Search for the cell housing the specified text and yield its [X, Y] center coordinate. 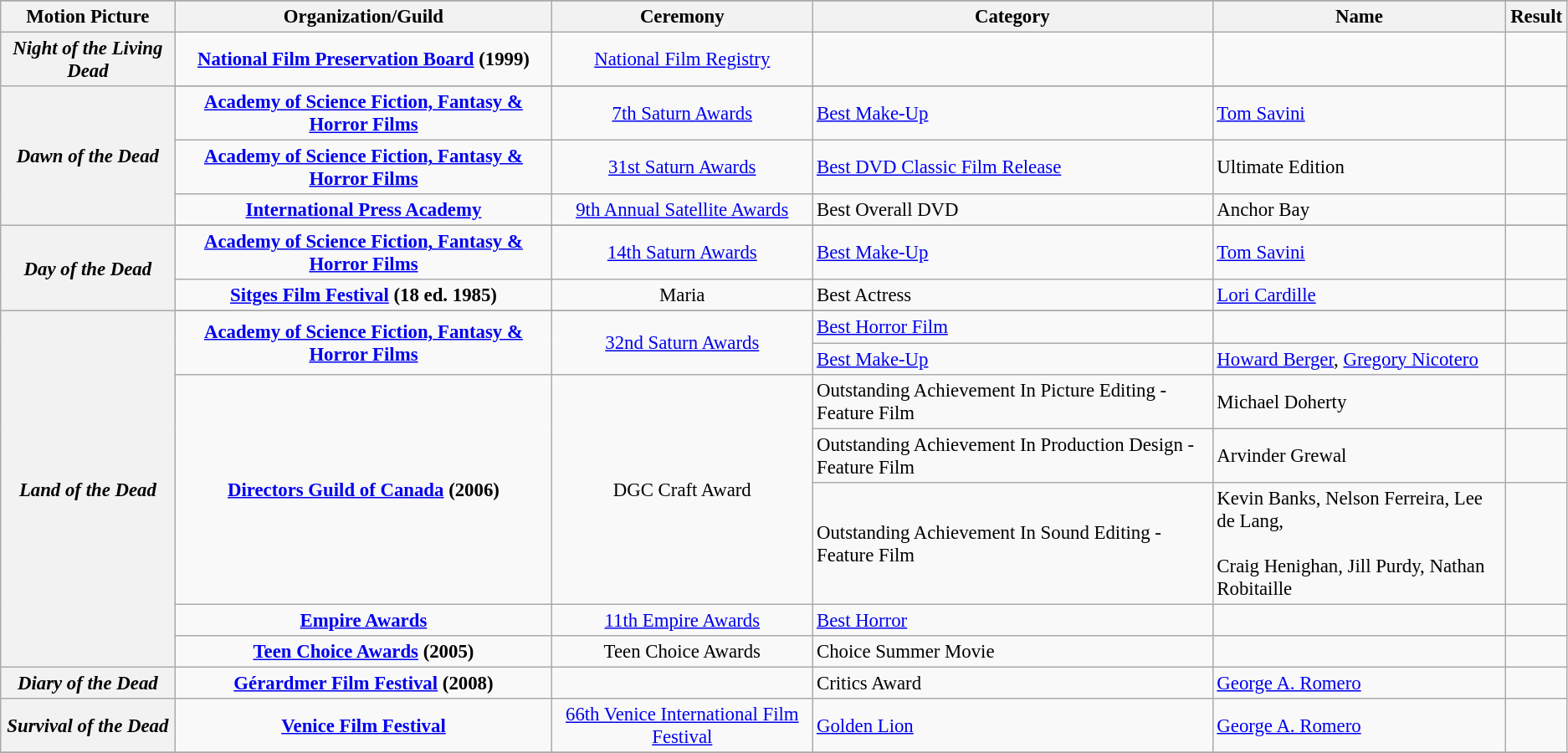
Teen Choice Awards (2005) [363, 652]
National Film Preservation Board (1999) [363, 60]
Survival of the Dead [88, 726]
31st Saturn Awards [683, 167]
Empire Awards [363, 620]
DGC Craft Award [683, 489]
Arvinder Grewal [1359, 455]
International Press Academy [363, 210]
14th Saturn Awards [683, 253]
Directors Guild of Canada (2006) [363, 489]
Maria [683, 295]
7th Saturn Awards [683, 114]
Anchor Bay [1359, 210]
Best Actress [1012, 295]
Choice Summer Movie [1012, 652]
Michael Doherty [1359, 402]
National Film Registry [683, 60]
Land of the Dead [88, 489]
Kevin Banks, Nelson Ferreira, Lee de Lang,Craig Henighan, Jill Purdy, Nathan Robitaille [1359, 543]
9th Annual Satellite Awards [683, 210]
Venice Film Festival [363, 726]
Result [1536, 17]
Dawn of the Dead [88, 156]
Critics Award [1012, 683]
Day of the Dead [88, 269]
Outstanding Achievement In Sound Editing - Feature Film [1012, 543]
Ceremony [683, 17]
Teen Choice Awards [683, 652]
Outstanding Achievement In Production Design - Feature Film [1012, 455]
Organization/Guild [363, 17]
32nd Saturn Awards [683, 343]
Best Overall DVD [1012, 210]
Golden Lion [1012, 726]
Motion Picture [88, 17]
Name [1359, 17]
Lori Cardille [1359, 295]
Sitges Film Festival (18 ed. 1985) [363, 295]
Best Horror [1012, 620]
Howard Berger, Gregory Nicotero [1359, 359]
66th Venice International Film Festival [683, 726]
Category [1012, 17]
Best DVD Classic Film Release [1012, 167]
Outstanding Achievement In Picture Editing - Feature Film [1012, 402]
11th Empire Awards [683, 620]
Best Horror Film [1012, 327]
Diary of the Dead [88, 683]
Night of the Living Dead [88, 60]
Gérardmer Film Festival (2008) [363, 683]
Ultimate Edition [1359, 167]
